Search for the cell housing the specified text and yield its [x, y] center coordinate. 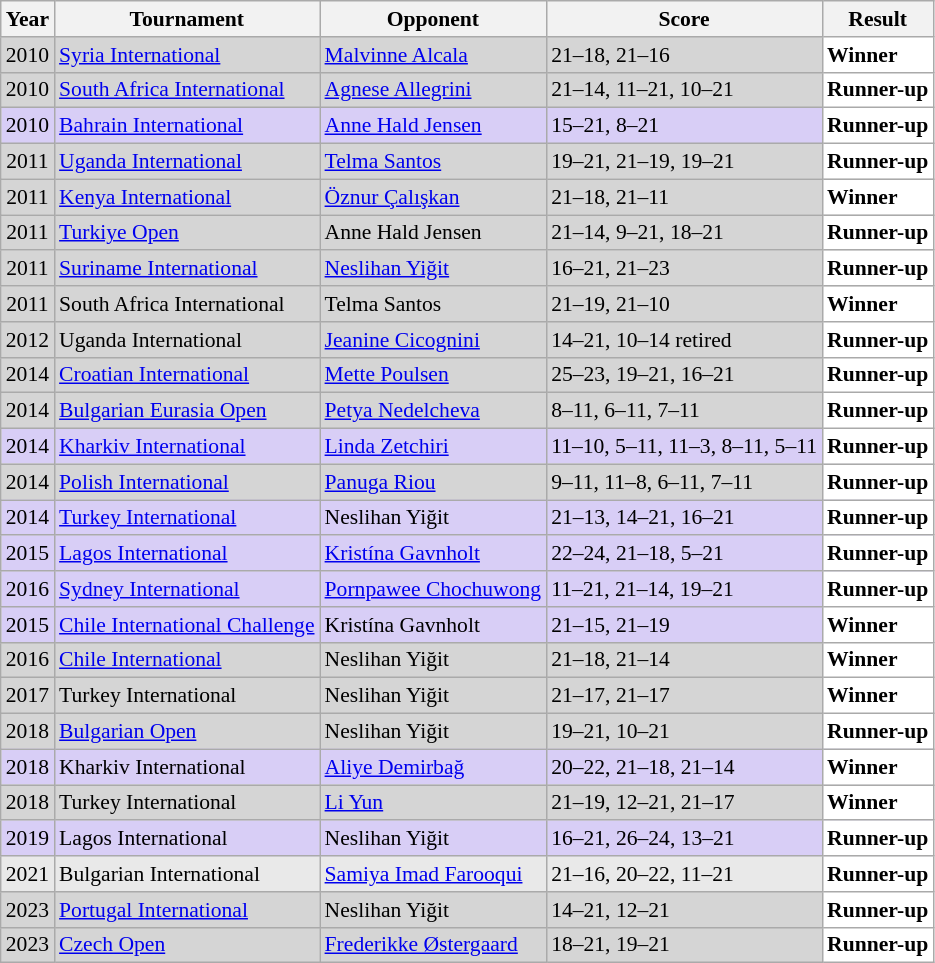
Opponent [434, 19]
11–10, 5–11, 11–3, 8–11, 5–11 [684, 447]
21–18, 21–16 [684, 55]
Tournament [187, 19]
11–21, 21–14, 19–21 [684, 589]
14–21, 10–14 retired [684, 340]
19–21, 10–21 [684, 732]
Bahrain International [187, 126]
Petya Nedelcheva [434, 411]
2012 [28, 340]
15–21, 8–21 [684, 126]
Pornpawee Chochuwong [434, 589]
2021 [28, 874]
Sydney International [187, 589]
21–17, 21–17 [684, 696]
22–24, 21–18, 5–21 [684, 554]
Bulgarian International [187, 874]
21–18, 21–11 [684, 197]
Öznur Çalışkan [434, 197]
21–19, 12–21, 21–17 [684, 803]
Agnese Allegrini [434, 90]
2019 [28, 839]
16–21, 21–23 [684, 269]
Polish International [187, 482]
Mette Poulsen [434, 375]
Result [878, 19]
21–16, 20–22, 11–21 [684, 874]
Frederikke Østergaard [434, 945]
Chile International Challenge [187, 625]
21–19, 21–10 [684, 304]
Year [28, 19]
Kenya International [187, 197]
Aliye Demirbağ [434, 767]
21–14, 9–21, 18–21 [684, 233]
Bulgarian Eurasia Open [187, 411]
21–13, 14–21, 16–21 [684, 518]
2017 [28, 696]
8–11, 6–11, 7–11 [684, 411]
9–11, 11–8, 6–11, 7–11 [684, 482]
Bulgarian Open [187, 732]
Score [684, 19]
18–21, 19–21 [684, 945]
Panuga Riou [434, 482]
20–22, 21–18, 21–14 [684, 767]
25–23, 19–21, 16–21 [684, 375]
Czech Open [187, 945]
Turkiye Open [187, 233]
Croatian International [187, 375]
21–18, 21–14 [684, 660]
Li Yun [434, 803]
21–14, 11–21, 10–21 [684, 90]
Linda Zetchiri [434, 447]
Portugal International [187, 910]
Syria International [187, 55]
16–21, 26–24, 13–21 [684, 839]
Suriname International [187, 269]
Samiya Imad Farooqui [434, 874]
Chile International [187, 660]
19–21, 21–19, 19–21 [684, 162]
Jeanine Cicognini [434, 340]
21–15, 21–19 [684, 625]
14–21, 12–21 [684, 910]
Malvinne Alcala [434, 55]
